For the text-containing cell, return its midpoint in (X, Y) coordinate format. 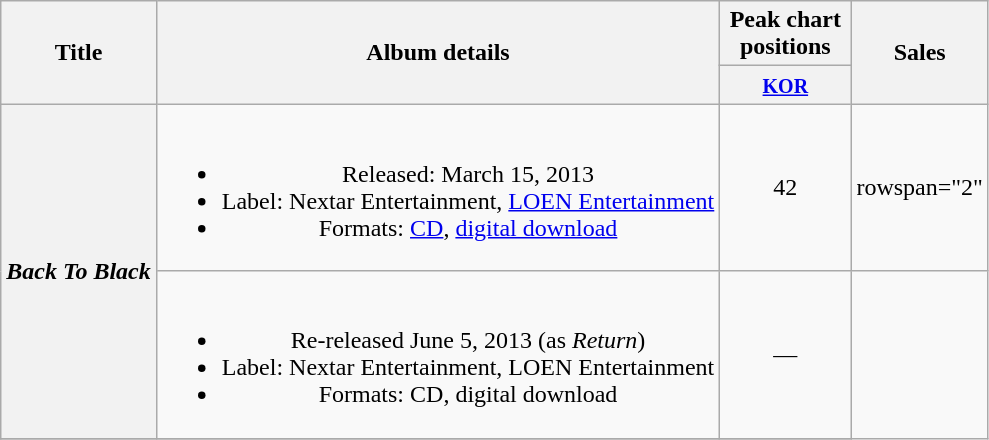
KOR (786, 85)
42 (786, 188)
— (786, 354)
Sales (920, 52)
Released: March 15, 2013Label: Nextar Entertainment, LOEN EntertainmentFormats: CD, digital download (438, 188)
Title (79, 52)
Re-released June 5, 2013 (as Return)Label: Nextar Entertainment, LOEN EntertainmentFormats: CD, digital download (438, 354)
Peak chart positions (786, 34)
rowspan="2" (920, 188)
Album details (438, 52)
Back To Black (79, 271)
